Identify which cell holds the provided text, then report its (x, y) central coordinate. 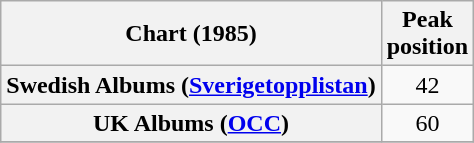
UK Albums (OCC) (191, 123)
Peakposition (427, 34)
Swedish Albums (Sverigetopplistan) (191, 85)
Chart (1985) (191, 34)
42 (427, 85)
60 (427, 123)
